Search for the cell housing the specified text and yield its [X, Y] center coordinate. 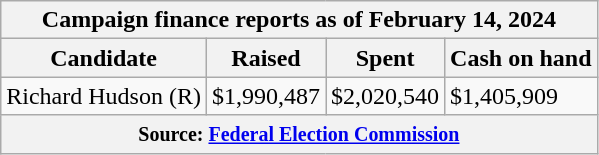
Source: Federal Election Commission [299, 134]
Campaign finance reports as of February 14, 2024 [299, 20]
Cash on hand [521, 58]
Spent [386, 58]
Candidate [104, 58]
$2,020,540 [386, 96]
Richard Hudson (R) [104, 96]
$1,990,487 [266, 96]
Raised [266, 58]
$1,405,909 [521, 96]
